Output the (X, Y) coordinate of the center of the cell containing the given text.  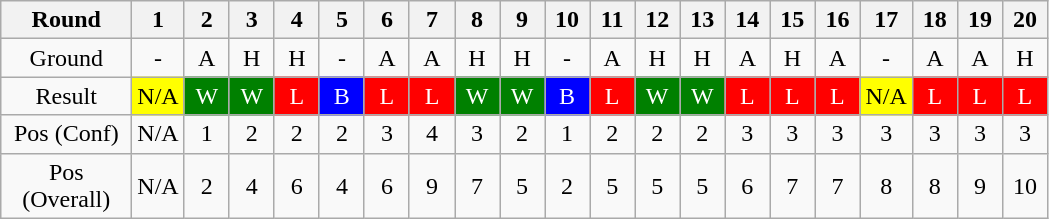
Pos (Conf) (66, 134)
Ground (66, 58)
20 (1024, 20)
15 (792, 20)
16 (838, 20)
11 (612, 20)
Round (66, 20)
13 (702, 20)
Result (66, 96)
14 (748, 20)
18 (934, 20)
17 (886, 20)
Pos (Overall) (66, 186)
19 (980, 20)
12 (658, 20)
